Detect which cell encompasses the target text, then output its (X, Y) center coordinate. 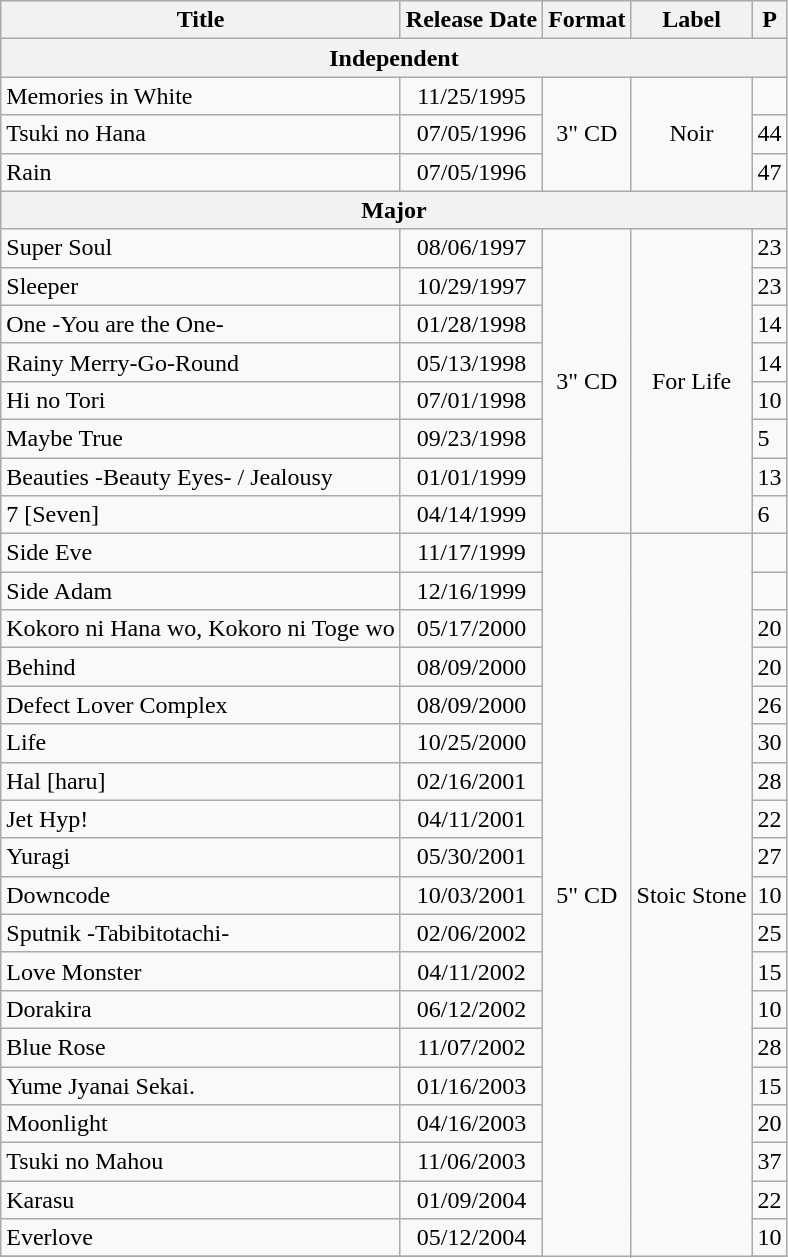
07/01/1998 (471, 400)
Downcode (201, 895)
Sleeper (201, 286)
04/11/2001 (471, 819)
Side Adam (201, 591)
44 (770, 134)
11/07/2002 (471, 1047)
P (770, 20)
Beauties -Beauty Eyes- / Jealousy (201, 477)
Everlove (201, 1238)
01/01/1999 (471, 477)
5 (770, 438)
04/11/2002 (471, 971)
47 (770, 172)
11/06/2003 (471, 1162)
Behind (201, 667)
Noir (692, 134)
02/06/2002 (471, 933)
Hi no Tori (201, 400)
10/03/2001 (471, 895)
Yuragi (201, 857)
05/30/2001 (471, 857)
Release Date (471, 20)
Yume Jyanai Sekai. (201, 1085)
06/12/2002 (471, 1009)
Maybe True (201, 438)
Karasu (201, 1200)
Dorakira (201, 1009)
Memories in White (201, 96)
12/16/1999 (471, 591)
37 (770, 1162)
6 (770, 515)
Love Monster (201, 971)
01/28/1998 (471, 324)
11/17/1999 (471, 553)
Super Soul (201, 248)
11/25/1995 (471, 96)
Label (692, 20)
Jet Hyp! (201, 819)
Sputnik -Tabibitotachi- (201, 933)
08/06/1997 (471, 248)
10/25/2000 (471, 743)
Blue Rose (201, 1047)
10/29/1997 (471, 286)
Tsuki no Hana (201, 134)
Kokoro ni Hana wo, Kokoro ni Toge wo (201, 629)
Side Eve (201, 553)
Stoic Stone (692, 896)
02/16/2001 (471, 781)
5" CD (587, 896)
Rainy Merry-Go-Round (201, 362)
01/09/2004 (471, 1200)
Format (587, 20)
05/13/1998 (471, 362)
One -You are the One- (201, 324)
7 [Seven] (201, 515)
Rain (201, 172)
Title (201, 20)
27 (770, 857)
Independent (394, 58)
Major (394, 210)
Defect Lover Complex (201, 705)
For Life (692, 381)
26 (770, 705)
05/17/2000 (471, 629)
Hal [haru] (201, 781)
Tsuki no Mahou (201, 1162)
30 (770, 743)
01/16/2003 (471, 1085)
25 (770, 933)
09/23/1998 (471, 438)
Moonlight (201, 1124)
13 (770, 477)
04/16/2003 (471, 1124)
Life (201, 743)
05/12/2004 (471, 1238)
04/14/1999 (471, 515)
